Extract the (x, y) coordinate from the center of the cell holding the provided text.  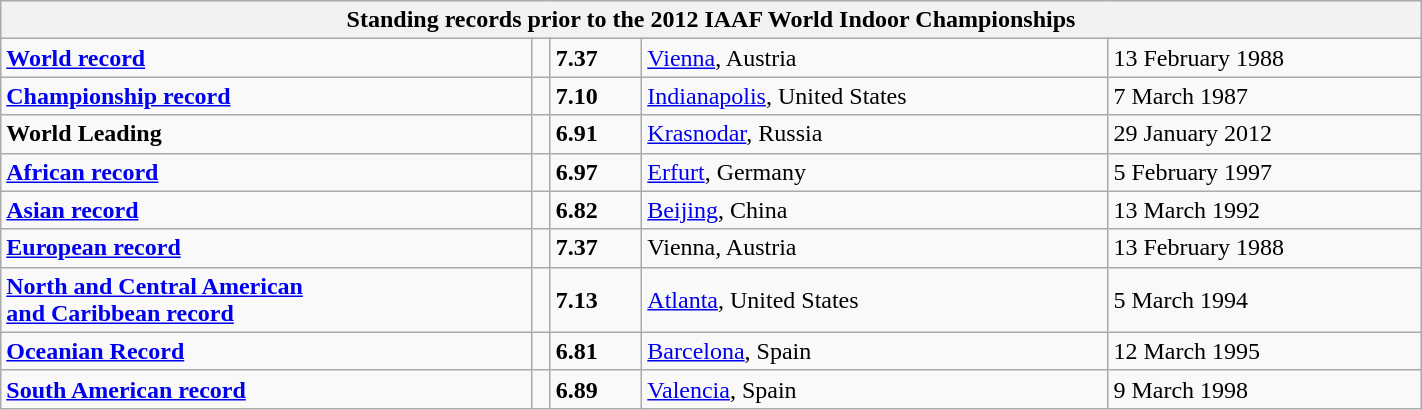
7.13 (596, 300)
African record (266, 172)
Barcelona, Spain (875, 351)
Krasnodar, Russia (875, 134)
Beijing, China (875, 210)
6.81 (596, 351)
European record (266, 248)
6.91 (596, 134)
6.97 (596, 172)
5 March 1994 (1264, 300)
12 March 1995 (1264, 351)
9 March 1998 (1264, 389)
World Leading (266, 134)
13 March 1992 (1264, 210)
Atlanta, United States (875, 300)
6.89 (596, 389)
Indianapolis, United States (875, 96)
6.82 (596, 210)
7 March 1987 (1264, 96)
Erfurt, Germany (875, 172)
29 January 2012 (1264, 134)
Oceanian Record (266, 351)
5 February 1997 (1264, 172)
7.10 (596, 96)
South American record (266, 389)
North and Central American and Caribbean record (266, 300)
World record (266, 58)
Championship record (266, 96)
Standing records prior to the 2012 IAAF World Indoor Championships (711, 20)
Asian record (266, 210)
Valencia, Spain (875, 389)
